Output the [x, y] coordinate of the center of the cell containing the given text.  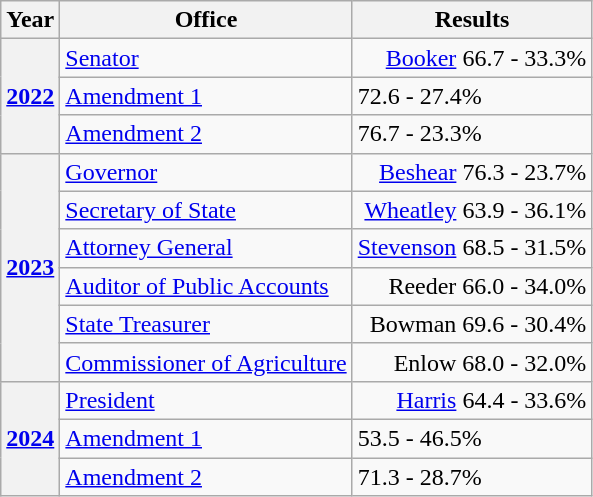
53.5 - 46.5% [472, 438]
Harris 64.4 - 33.6% [472, 400]
Attorney General [206, 248]
Senator [206, 58]
Year [30, 20]
State Treasurer [206, 324]
Wheatley 63.9 - 36.1% [472, 210]
Reeder 66.0 - 34.0% [472, 286]
76.7 - 23.3% [472, 134]
71.3 - 28.7% [472, 477]
72.6 - 27.4% [472, 96]
Governor [206, 172]
President [206, 400]
2022 [30, 96]
Booker 66.7 - 33.3% [472, 58]
Auditor of Public Accounts [206, 286]
Results [472, 20]
Secretary of State [206, 210]
Stevenson 68.5 - 31.5% [472, 248]
Commissioner of Agriculture [206, 362]
Bowman 69.6 - 30.4% [472, 324]
Enlow 68.0 - 32.0% [472, 362]
2024 [30, 438]
Office [206, 20]
2023 [30, 267]
Beshear 76.3 - 23.7% [472, 172]
